Capture the cell that displays the provided text and extract its (X, Y) central coordinate. 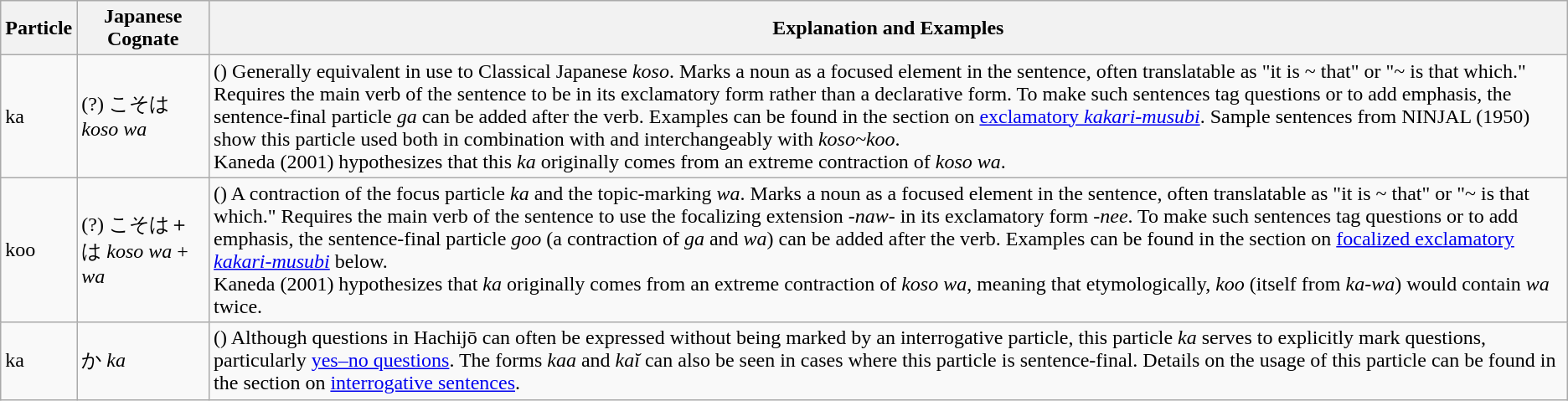
Japanese Cognate (143, 28)
か ka (143, 361)
(?) こそは＋は koso wa + wa (143, 249)
koo (39, 249)
(?) こそは koso wa (143, 116)
Particle (39, 28)
Explanation and Examples (889, 28)
